Search for the cell housing the specified text and yield its [x, y] center coordinate. 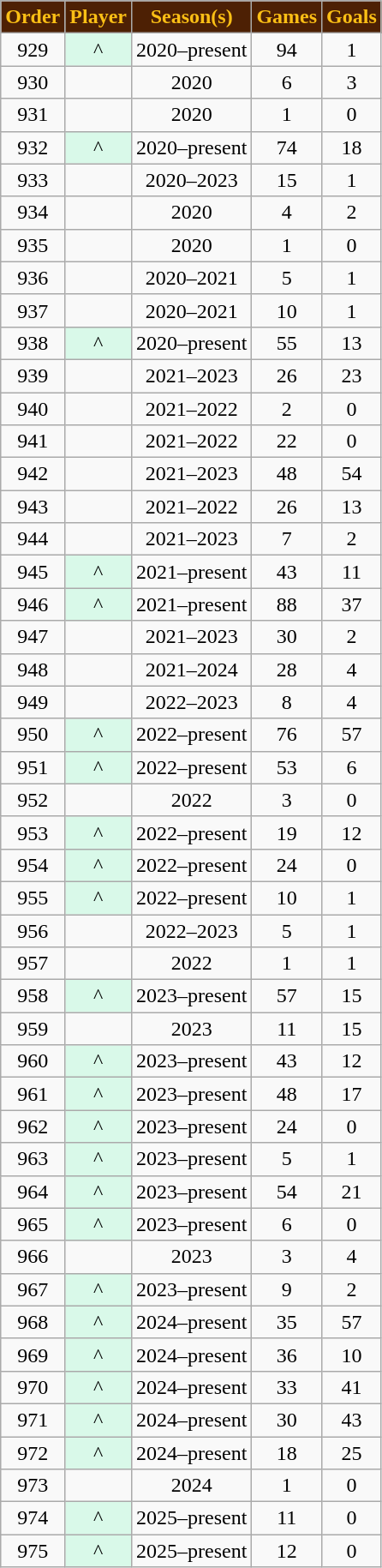
Season(s) [191, 17]
53 [287, 767]
Order [33, 17]
Goals [352, 17]
936 [33, 278]
975 [33, 1551]
2020–2023 [191, 180]
938 [33, 343]
955 [33, 898]
970 [33, 1387]
28 [287, 670]
967 [33, 1289]
36 [287, 1355]
956 [33, 930]
8 [287, 702]
949 [33, 702]
Player [98, 17]
931 [33, 115]
933 [33, 180]
972 [33, 1453]
952 [33, 800]
35 [287, 1322]
7 [287, 539]
958 [33, 996]
969 [33, 1355]
23 [352, 375]
974 [33, 1518]
937 [33, 310]
943 [33, 507]
37 [352, 604]
76 [287, 735]
9 [287, 1289]
934 [33, 213]
966 [33, 1257]
Games [287, 17]
2024 [191, 1486]
41 [352, 1387]
55 [287, 343]
954 [33, 865]
19 [287, 832]
951 [33, 767]
947 [33, 637]
950 [33, 735]
942 [33, 474]
963 [33, 1159]
953 [33, 832]
946 [33, 604]
973 [33, 1486]
930 [33, 82]
971 [33, 1420]
74 [287, 147]
959 [33, 1029]
33 [287, 1387]
940 [33, 409]
929 [33, 50]
965 [33, 1224]
22 [287, 442]
935 [33, 245]
94 [287, 50]
957 [33, 964]
961 [33, 1094]
939 [33, 375]
25 [352, 1453]
941 [33, 442]
945 [33, 572]
88 [287, 604]
17 [352, 1094]
964 [33, 1192]
968 [33, 1322]
21 [352, 1192]
960 [33, 1061]
944 [33, 539]
932 [33, 147]
2021–2024 [191, 670]
948 [33, 670]
962 [33, 1126]
